Capture the cell that displays the provided text and extract its (X, Y) central coordinate. 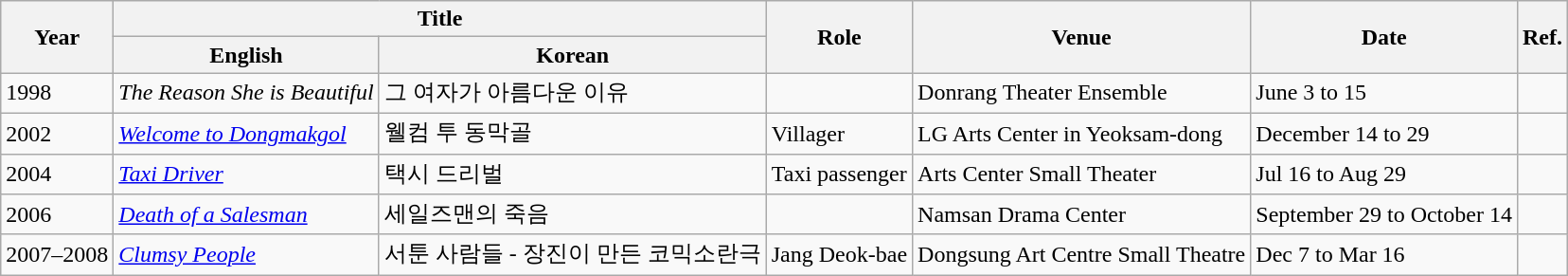
Welcome to Dongmakgol (246, 133)
서툰 사람들 - 장진이 만든 코믹소란극 (572, 254)
Year (57, 37)
The Reason She is Beautiful (246, 93)
Taxi Driver (246, 175)
Namsan Drama Center (1081, 214)
2004 (57, 175)
September 29 to October 14 (1384, 214)
택시 드리벌 (572, 175)
Death of a Salesman (246, 214)
1998 (57, 93)
Arts Center Small Theater (1081, 175)
Ref. (1541, 37)
세일즈맨의 죽음 (572, 214)
웰컴 투 동막골 (572, 133)
Korean (572, 55)
2007–2008 (57, 254)
June 3 to 15 (1384, 93)
Dongsung Art Centre Small Theatre (1081, 254)
Clumsy People (246, 254)
2006 (57, 214)
English (246, 55)
Jang Deok-bae (839, 254)
2002 (57, 133)
Date (1384, 37)
LG Arts Center in Yeoksam-dong (1081, 133)
Villager (839, 133)
Donrang Theater Ensemble (1081, 93)
Dec 7 to Mar 16 (1384, 254)
Role (839, 37)
그 여자가 아름다운 이유 (572, 93)
Venue (1081, 37)
December 14 to 29 (1384, 133)
Jul 16 to Aug 29 (1384, 175)
Taxi passenger (839, 175)
Title (439, 19)
